Find where the given text appears and provide that cell's center as [x, y] coordinate. 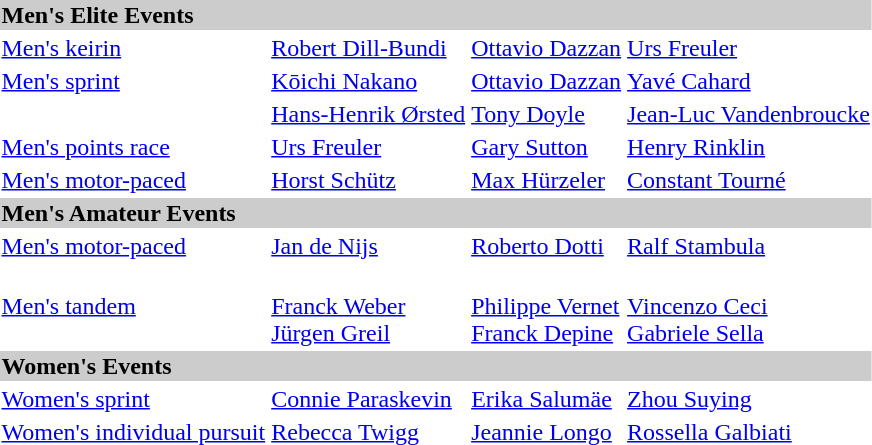
Gary Sutton [546, 147]
Horst Schütz [368, 180]
Women's Events [436, 366]
Vincenzo Ceci Gabriele Sella [749, 306]
Kōichi Nakano [368, 81]
Men's points race [134, 147]
Men's sprint [134, 81]
Hans-Henrik Ørsted [368, 114]
Men's Elite Events [436, 15]
Connie Paraskevin [368, 399]
Men's keirin [134, 48]
Tony Doyle [546, 114]
Constant Tourné [749, 180]
Yavé Cahard [749, 81]
Franck Weber Jürgen Greil [368, 306]
Women's sprint [134, 399]
Jean-Luc Vandenbroucke [749, 114]
Philippe Vernet Franck Depine [546, 306]
Max Hürzeler [546, 180]
Robert Dill-Bundi [368, 48]
Zhou Suying [749, 399]
Roberto Dotti [546, 246]
Henry Rinklin [749, 147]
Ralf Stambula [749, 246]
Men's tandem [134, 306]
Jan de Nijs [368, 246]
Erika Salumäe [546, 399]
Men's Amateur Events [436, 213]
